Detect which cell encompasses the target text, then output its (x, y) center coordinate. 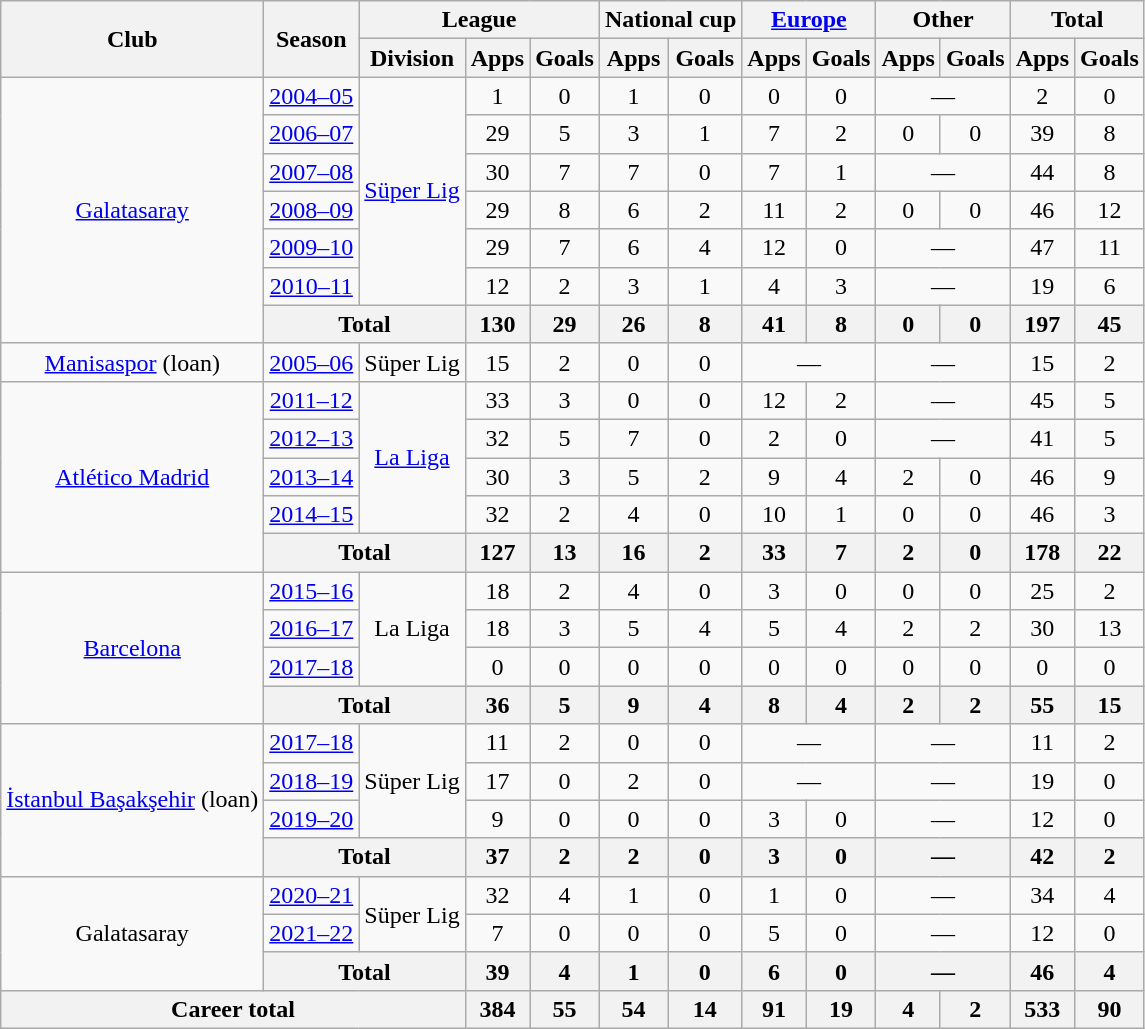
16 (633, 553)
2007–08 (312, 172)
197 (1042, 324)
2013–14 (312, 477)
26 (633, 324)
2004–05 (312, 96)
2006–07 (312, 134)
127 (497, 553)
2015–16 (312, 591)
22 (1110, 553)
17 (497, 781)
League (480, 20)
25 (1042, 591)
36 (497, 705)
Season (312, 39)
Career total (233, 1009)
54 (633, 1009)
2018–19 (312, 781)
Europe (809, 20)
Manisaspor (loan) (132, 362)
Atlético Madrid (132, 476)
Division (412, 58)
384 (497, 1009)
533 (1042, 1009)
2011–12 (312, 400)
42 (1042, 857)
Other (943, 20)
2021–22 (312, 933)
2020–21 (312, 895)
14 (705, 1009)
National cup (670, 20)
2012–13 (312, 438)
37 (497, 857)
90 (1110, 1009)
91 (774, 1009)
2010–11 (312, 286)
2019–20 (312, 819)
Club (132, 39)
2014–15 (312, 515)
İstanbul Başakşehir (loan) (132, 800)
10 (774, 515)
178 (1042, 553)
44 (1042, 172)
2005–06 (312, 362)
Barcelona (132, 648)
2008–09 (312, 210)
2016–17 (312, 629)
130 (497, 324)
2009–10 (312, 248)
47 (1042, 248)
34 (1042, 895)
